Scan for the cell matching the given text and deliver its (x, y) coordinate at center. 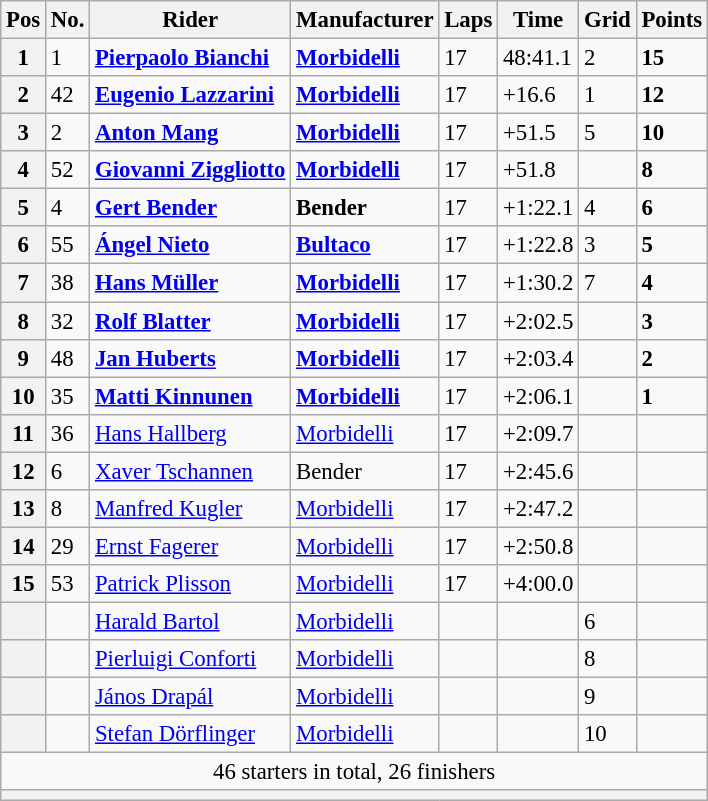
Time (538, 20)
+2:09.7 (538, 433)
Anton Mang (190, 133)
+1:30.2 (538, 283)
48 (68, 358)
46 starters in total, 26 finishers (354, 772)
Pierluigi Conforti (190, 659)
Rider (190, 20)
Gert Bender (190, 208)
Matti Kinnunen (190, 396)
53 (68, 584)
+2:47.2 (538, 509)
42 (68, 95)
29 (68, 546)
+1:22.8 (538, 245)
13 (24, 509)
11 (24, 433)
Hans Müller (190, 283)
Stefan Dörflinger (190, 734)
38 (68, 283)
Bultaco (365, 245)
Grid (608, 20)
+2:06.1 (538, 396)
Pierpaolo Bianchi (190, 58)
+51.8 (538, 170)
+2:50.8 (538, 546)
No. (68, 20)
+2:02.5 (538, 321)
Manfred Kugler (190, 509)
Points (672, 20)
+2:03.4 (538, 358)
55 (68, 245)
Patrick Plisson (190, 584)
Laps (468, 20)
Harald Bartol (190, 621)
35 (68, 396)
+1:22.1 (538, 208)
52 (68, 170)
Ernst Fagerer (190, 546)
+4:00.0 (538, 584)
Eugenio Lazzarini (190, 95)
+51.5 (538, 133)
36 (68, 433)
14 (24, 546)
48:41.1 (538, 58)
Hans Hallberg (190, 433)
Manufacturer (365, 20)
János Drapál (190, 697)
Giovanni Ziggliotto (190, 170)
Xaver Tschannen (190, 471)
Rolf Blatter (190, 321)
Jan Huberts (190, 358)
Pos (24, 20)
32 (68, 321)
Ángel Nieto (190, 245)
+16.6 (538, 95)
+2:45.6 (538, 471)
